Locate the cell with the specified text and output its [X, Y] center coordinate. 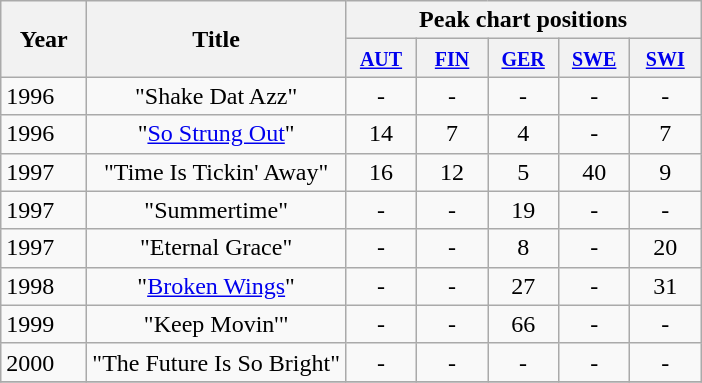
"Eternal Grace" [216, 248]
16 [380, 172]
AUT [380, 58]
5 [524, 172]
12 [452, 172]
14 [380, 134]
8 [524, 248]
SWI [666, 58]
"Shake Dat Azz" [216, 96]
"Time Is Tickin' Away" [216, 172]
40 [594, 172]
Title [216, 39]
"The Future Is So Bright" [216, 362]
4 [524, 134]
FIN [452, 58]
31 [666, 286]
66 [524, 324]
"Summertime" [216, 210]
20 [666, 248]
27 [524, 286]
Peak chart positions [522, 20]
19 [524, 210]
"Broken Wings" [216, 286]
"Keep Movin'" [216, 324]
GER [524, 58]
9 [666, 172]
"So Strung Out" [216, 134]
1999 [44, 324]
1998 [44, 286]
Year [44, 39]
2000 [44, 362]
SWE [594, 58]
